Search for the cell housing the specified text and yield its (X, Y) center coordinate. 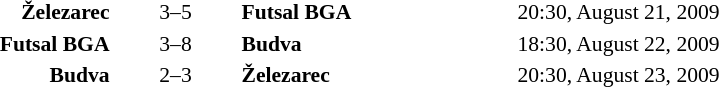
Budva (376, 44)
3–8 (176, 44)
